For the text-containing cell, return its midpoint in (X, Y) coordinate format. 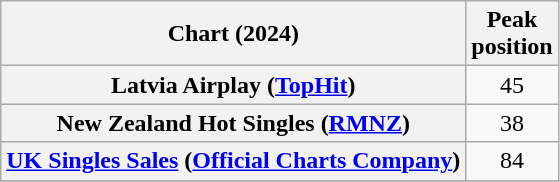
Peakposition (512, 34)
New Zealand Hot Singles (RMNZ) (234, 123)
45 (512, 85)
Chart (2024) (234, 34)
Latvia Airplay (TopHit) (234, 85)
UK Singles Sales (Official Charts Company) (234, 161)
84 (512, 161)
38 (512, 123)
